From the cell containing the given text, extract its center point as (X, Y) coordinate. 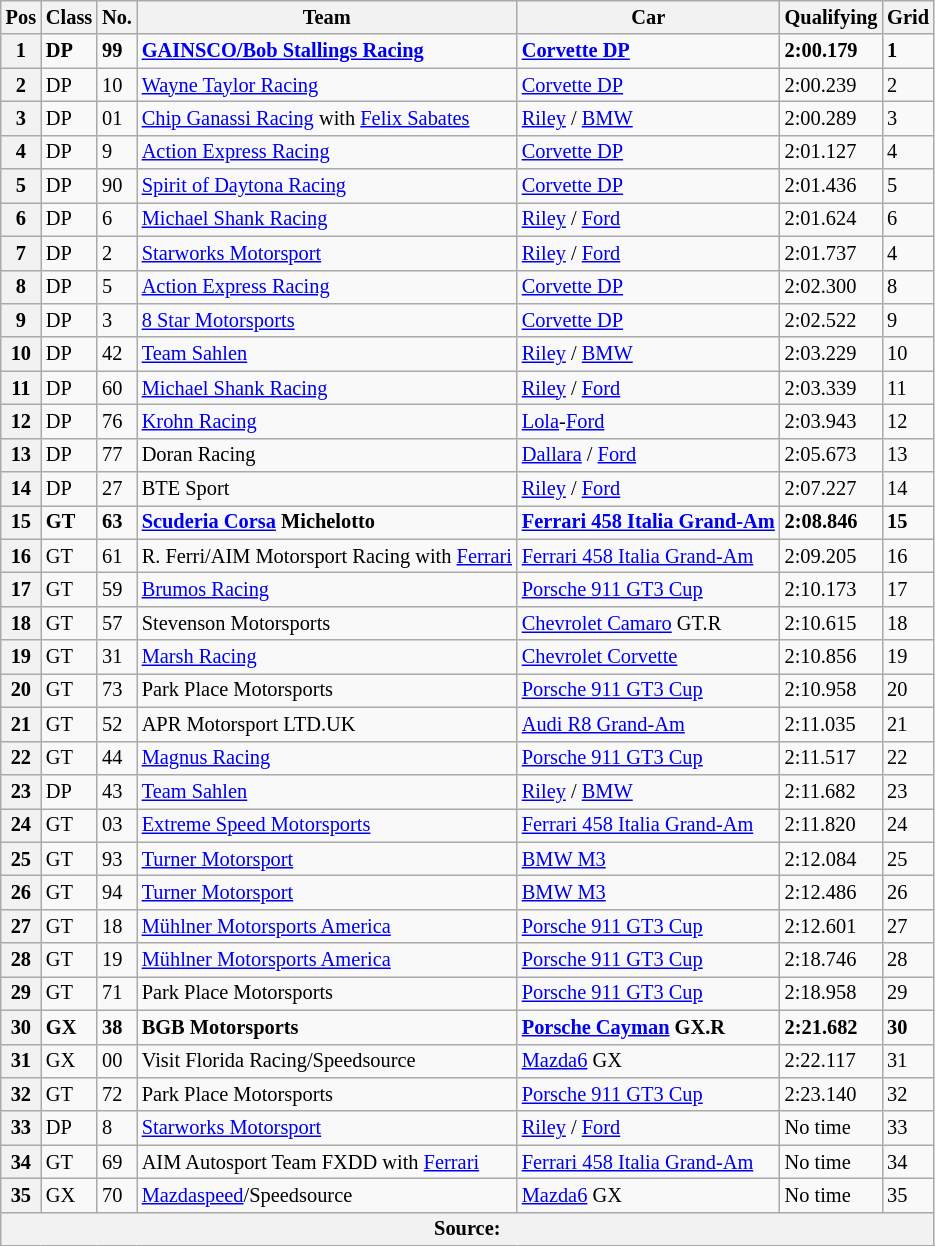
Chevrolet Corvette (648, 657)
2:12.084 (832, 859)
44 (117, 758)
2:10.856 (832, 657)
Doran Racing (327, 455)
Extreme Speed Motorsports (327, 825)
BGB Motorsports (327, 1027)
2:12.486 (832, 892)
Chevrolet Camaro GT.R (648, 623)
2:00.179 (832, 51)
Dallara / Ford (648, 455)
2:18.746 (832, 960)
Mazdaspeed/Speedsource (327, 1195)
03 (117, 825)
8 Star Motorsports (327, 320)
R. Ferri/AIM Motorsport Racing with Ferrari (327, 556)
Marsh Racing (327, 657)
2:21.682 (832, 1027)
99 (117, 51)
2:01.436 (832, 186)
69 (117, 1162)
94 (117, 892)
Visit Florida Racing/Speedsource (327, 1061)
00 (117, 1061)
Stevenson Motorsports (327, 623)
2:23.140 (832, 1094)
43 (117, 791)
No. (117, 17)
59 (117, 589)
Qualifying (832, 17)
BTE Sport (327, 489)
Wayne Taylor Racing (327, 85)
2:05.673 (832, 455)
Krohn Racing (327, 421)
2:07.227 (832, 489)
2:11.517 (832, 758)
7 (21, 253)
2:03.339 (832, 388)
93 (117, 859)
Chip Ganassi Racing with Felix Sabates (327, 118)
Spirit of Daytona Racing (327, 186)
2:12.601 (832, 926)
Car (648, 17)
Porsche Cayman GX.R (648, 1027)
Audi R8 Grand-Am (648, 724)
2:09.205 (832, 556)
2:02.522 (832, 320)
73 (117, 690)
2:11.035 (832, 724)
42 (117, 354)
2:01.737 (832, 253)
Magnus Racing (327, 758)
2:02.300 (832, 287)
2:00.289 (832, 118)
2:18.958 (832, 993)
70 (117, 1195)
2:08.846 (832, 522)
63 (117, 522)
38 (117, 1027)
Scuderia Corsa Michelotto (327, 522)
52 (117, 724)
60 (117, 388)
76 (117, 421)
2:11.682 (832, 791)
90 (117, 186)
Team (327, 17)
2:01.624 (832, 219)
2:10.173 (832, 589)
Source: (468, 1229)
2:03.943 (832, 421)
2:10.615 (832, 623)
77 (117, 455)
2:10.958 (832, 690)
2:03.229 (832, 354)
APR Motorsport LTD.UK (327, 724)
57 (117, 623)
2:00.239 (832, 85)
01 (117, 118)
2:22.117 (832, 1061)
Brumos Racing (327, 589)
71 (117, 993)
2:01.127 (832, 152)
AIM Autosport Team FXDD with Ferrari (327, 1162)
Pos (21, 17)
72 (117, 1094)
2:11.820 (832, 825)
Class (69, 17)
GAINSCO/Bob Stallings Racing (327, 51)
61 (117, 556)
Lola-Ford (648, 421)
Grid (908, 17)
